Locate the cell with the specified text and output its (X, Y) center coordinate. 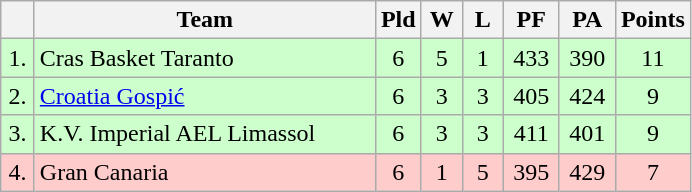
K.V. Imperial AEL Limassol (204, 134)
PA (587, 20)
3. (18, 134)
1. (18, 58)
Gran Canaria (204, 172)
411 (531, 134)
390 (587, 58)
Team (204, 20)
405 (531, 96)
PF (531, 20)
2. (18, 96)
Cras Basket Taranto (204, 58)
W (442, 20)
Pld (398, 20)
424 (587, 96)
7 (652, 172)
Points (652, 20)
11 (652, 58)
Croatia Gospić (204, 96)
433 (531, 58)
4. (18, 172)
429 (587, 172)
L (482, 20)
395 (531, 172)
401 (587, 134)
